Return the [X, Y] coordinate for the center point of the cell that contains the specified text.  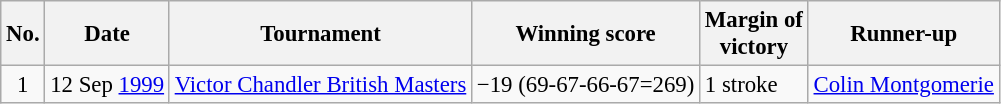
Date [107, 34]
No. [23, 34]
Victor Chandler British Masters [320, 85]
1 stroke [754, 85]
Runner-up [904, 34]
Winning score [586, 34]
1 [23, 85]
−19 (69-67-66-67=269) [586, 85]
12 Sep 1999 [107, 85]
Margin ofvictory [754, 34]
Tournament [320, 34]
Colin Montgomerie [904, 85]
